Scan for the cell matching the given text and deliver its [x, y] coordinate at center. 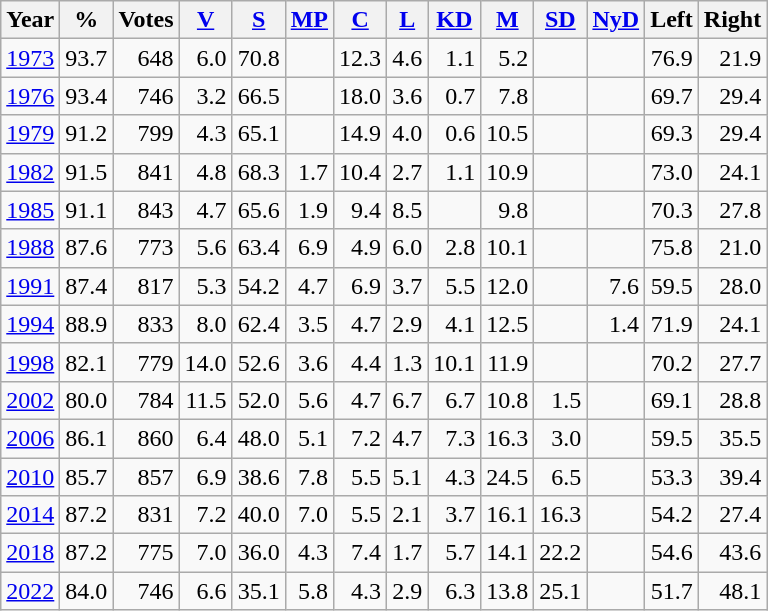
2.8 [454, 248]
69.3 [672, 134]
24.5 [508, 477]
82.1 [86, 362]
648 [146, 58]
3.5 [309, 324]
779 [146, 362]
784 [146, 400]
1998 [30, 362]
Left [672, 20]
6.6 [206, 591]
65.6 [258, 210]
1988 [30, 248]
62.4 [258, 324]
6.3 [454, 591]
18.0 [360, 96]
L [408, 20]
2014 [30, 515]
857 [146, 477]
91.1 [86, 210]
1994 [30, 324]
NyD [616, 20]
48.0 [258, 438]
1.5 [560, 400]
KD [454, 20]
40.0 [258, 515]
28.0 [732, 286]
63.4 [258, 248]
7.4 [360, 553]
1.3 [408, 362]
76.9 [672, 58]
16.1 [508, 515]
2.7 [408, 172]
3.2 [206, 96]
5.3 [206, 286]
54.6 [672, 553]
SD [560, 20]
Votes [146, 20]
% [86, 20]
38.6 [258, 477]
10.8 [508, 400]
2018 [30, 553]
2010 [30, 477]
860 [146, 438]
53.3 [672, 477]
7.3 [454, 438]
14.1 [508, 553]
27.8 [732, 210]
1973 [30, 58]
4.6 [408, 58]
48.1 [732, 591]
14.9 [360, 134]
85.7 [86, 477]
799 [146, 134]
Right [732, 20]
91.5 [86, 172]
93.4 [86, 96]
87.4 [86, 286]
831 [146, 515]
1985 [30, 210]
27.7 [732, 362]
69.7 [672, 96]
M [508, 20]
1.4 [616, 324]
70.2 [672, 362]
4.9 [360, 248]
1979 [30, 134]
833 [146, 324]
21.0 [732, 248]
13.8 [508, 591]
6.4 [206, 438]
35.5 [732, 438]
70.8 [258, 58]
3.0 [560, 438]
65.1 [258, 134]
21.9 [732, 58]
V [206, 20]
68.3 [258, 172]
9.8 [508, 210]
775 [146, 553]
MP [309, 20]
91.2 [86, 134]
5.8 [309, 591]
35.1 [258, 591]
1976 [30, 96]
88.9 [86, 324]
C [360, 20]
22.2 [560, 553]
1982 [30, 172]
28.8 [732, 400]
71.9 [672, 324]
75.8 [672, 248]
2006 [30, 438]
841 [146, 172]
12.0 [508, 286]
1.9 [309, 210]
6.5 [560, 477]
11.5 [206, 400]
8.0 [206, 324]
8.5 [408, 210]
5.2 [508, 58]
843 [146, 210]
2002 [30, 400]
10.9 [508, 172]
51.7 [672, 591]
4.8 [206, 172]
1991 [30, 286]
36.0 [258, 553]
73.0 [672, 172]
69.1 [672, 400]
52.0 [258, 400]
93.7 [86, 58]
12.5 [508, 324]
0.6 [454, 134]
70.3 [672, 210]
0.7 [454, 96]
43.6 [732, 553]
5.7 [454, 553]
773 [146, 248]
9.4 [360, 210]
87.6 [86, 248]
80.0 [86, 400]
66.5 [258, 96]
Year [30, 20]
817 [146, 286]
7.6 [616, 286]
14.0 [206, 362]
25.1 [560, 591]
84.0 [86, 591]
10.5 [508, 134]
27.4 [732, 515]
10.4 [360, 172]
S [258, 20]
11.9 [508, 362]
2.1 [408, 515]
86.1 [86, 438]
4.4 [360, 362]
2022 [30, 591]
52.6 [258, 362]
12.3 [360, 58]
39.4 [732, 477]
4.1 [454, 324]
4.0 [408, 134]
